Return (x, y) of the center of cell containing provided text 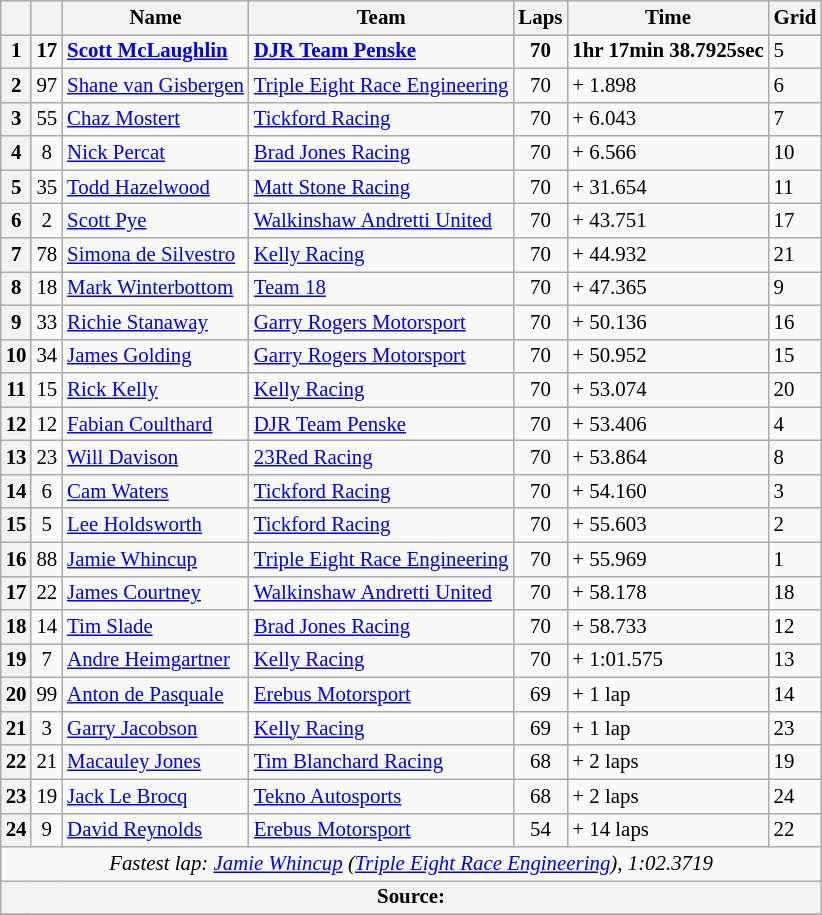
+ 53.864 (668, 458)
Anton de Pasquale (156, 695)
Matt Stone Racing (382, 187)
97 (46, 85)
Team (382, 18)
Time (668, 18)
+ 50.952 (668, 356)
Jack Le Brocq (156, 796)
Tekno Autosports (382, 796)
Nick Percat (156, 153)
Scott McLaughlin (156, 51)
+ 53.074 (668, 390)
78 (46, 255)
+ 6.566 (668, 153)
Laps (540, 18)
+ 47.365 (668, 288)
Source: (412, 898)
Simona de Silvestro (156, 255)
+ 14 laps (668, 830)
99 (46, 695)
Grid (796, 18)
Todd Hazelwood (156, 187)
Shane van Gisbergen (156, 85)
Lee Holdsworth (156, 525)
Team 18 (382, 288)
Name (156, 18)
+ 54.160 (668, 491)
Tim Slade (156, 627)
+ 50.136 (668, 322)
+ 31.654 (668, 187)
Mark Winterbottom (156, 288)
+ 55.969 (668, 559)
54 (540, 830)
Rick Kelly (156, 390)
23Red Racing (382, 458)
+ 1:01.575 (668, 661)
Garry Jacobson (156, 728)
James Courtney (156, 593)
+ 58.178 (668, 593)
Chaz Mostert (156, 119)
Richie Stanaway (156, 322)
Fastest lap: Jamie Whincup (Triple Eight Race Engineering), 1:02.3719 (412, 864)
Cam Waters (156, 491)
35 (46, 187)
33 (46, 322)
88 (46, 559)
Jamie Whincup (156, 559)
David Reynolds (156, 830)
Andre Heimgartner (156, 661)
1hr 17min 38.7925sec (668, 51)
+ 55.603 (668, 525)
Will Davison (156, 458)
+ 58.733 (668, 627)
34 (46, 356)
Fabian Coulthard (156, 424)
James Golding (156, 356)
+ 6.043 (668, 119)
+ 1.898 (668, 85)
Scott Pye (156, 221)
+ 43.751 (668, 221)
Macauley Jones (156, 762)
+ 53.406 (668, 424)
55 (46, 119)
+ 44.932 (668, 255)
Tim Blanchard Racing (382, 762)
